Find where the given text appears and provide that cell's center as [X, Y] coordinate. 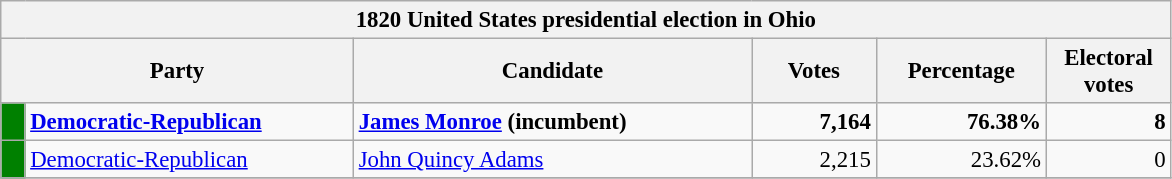
Percentage [961, 72]
1820 United States presidential election in Ohio [586, 20]
2,215 [814, 160]
Party [178, 72]
John Quincy Adams [552, 160]
76.38% [961, 122]
Electoral votes [1108, 72]
8 [1108, 122]
James Monroe (incumbent) [552, 122]
7,164 [814, 122]
Candidate [552, 72]
23.62% [961, 160]
Votes [814, 72]
0 [1108, 160]
